Detect which cell encompasses the target text, then output its (x, y) center coordinate. 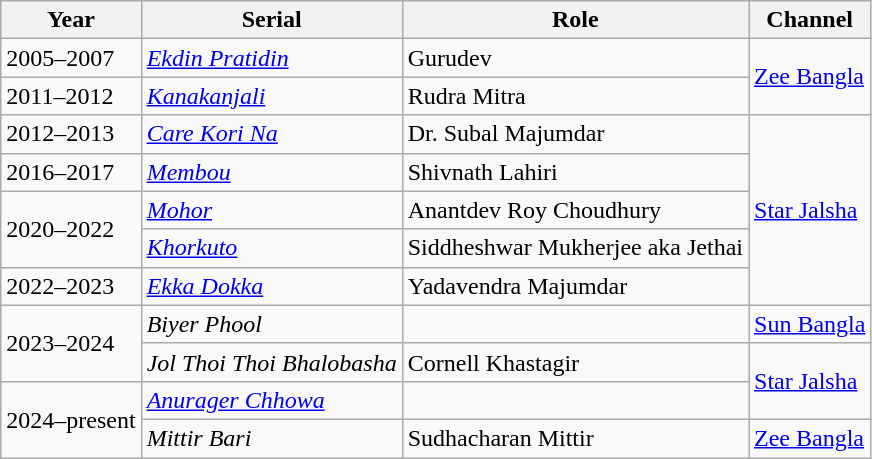
Channel (809, 20)
2023–2024 (71, 343)
Ekka Dokka (272, 286)
Year (71, 20)
Ekdin Pratidin (272, 58)
Jol Thoi Thoi Bhalobasha (272, 362)
2012–2013 (71, 134)
Role (575, 20)
2022–2023 (71, 286)
Anurager Chhowa (272, 400)
2005–2007 (71, 58)
Biyer Phool (272, 324)
2011–2012 (71, 96)
Yadavendra Majumdar (575, 286)
Mittir Bari (272, 438)
2016–2017 (71, 172)
2020–2022 (71, 229)
Khorkuto (272, 248)
Anantdev Roy Choudhury (575, 210)
Siddheshwar Mukherjee aka Jethai (575, 248)
Sun Bangla (809, 324)
Cornell Khastagir (575, 362)
Kanakanjali (272, 96)
2024–present (71, 419)
Mohor (272, 210)
Membou (272, 172)
Sudhacharan Mittir (575, 438)
Gurudev (575, 58)
Shivnath Lahiri (575, 172)
Rudra Mitra (575, 96)
Dr. Subal Majumdar (575, 134)
Serial (272, 20)
Care Kori Na (272, 134)
